Locate the cell with the specified text and output its (X, Y) center coordinate. 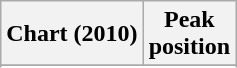
Chart (2010) (72, 34)
Peakposition (189, 34)
